For the text-containing cell, return its midpoint in [X, Y] coordinate format. 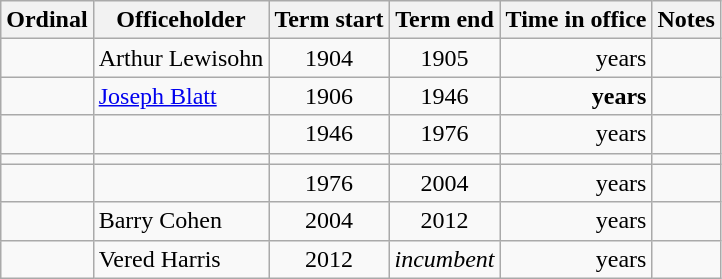
Notes [686, 20]
Term start [329, 20]
Term end [444, 20]
1906 [329, 96]
1904 [329, 58]
Barry Cohen [181, 221]
Arthur Lewisohn [181, 58]
Ordinal [47, 20]
incumbent [444, 259]
Time in office [576, 20]
1905 [444, 58]
Joseph Blatt [181, 96]
Vered Harris [181, 259]
Officeholder [181, 20]
